From the cell containing the given text, extract its center point as [x, y] coordinate. 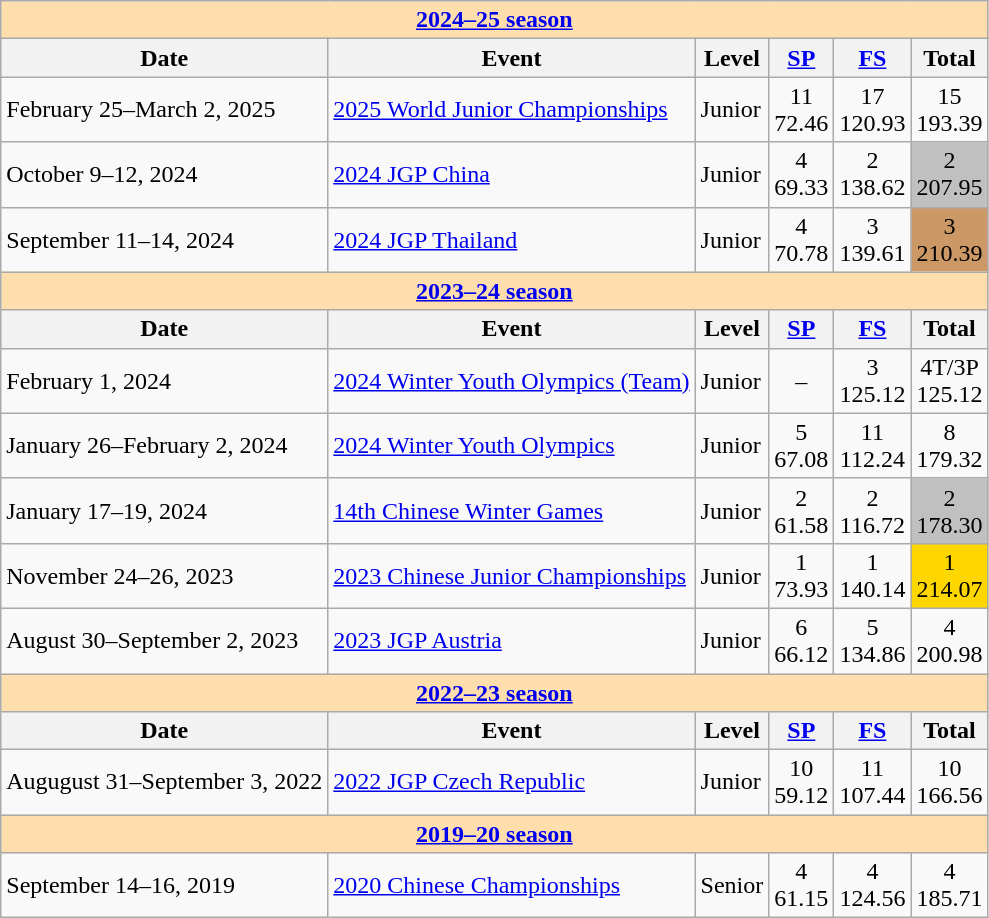
5 134.86 [872, 640]
2023–24 season [494, 291]
September 14–16, 2019 [164, 886]
3 125.12 [872, 380]
2024 JGP China [512, 174]
September 11–14, 2024 [164, 240]
17 120.93 [872, 110]
October 9–12, 2024 [164, 174]
2 207.95 [950, 174]
11 112.24 [872, 446]
2024 Winter Youth Olympics [512, 446]
January 26–February 2, 2024 [164, 446]
2024 Winter Youth Olympics (Team) [512, 380]
4 70.78 [802, 240]
8 179.32 [950, 446]
2022–23 season [494, 693]
1 140.14 [872, 576]
2023 Chinese Junior Championships [512, 576]
2020 Chinese Championships [512, 886]
1 73.93 [802, 576]
10 59.12 [802, 782]
3 139.61 [872, 240]
11 107.44 [872, 782]
2 61.58 [802, 510]
1 214.07 [950, 576]
4 185.71 [950, 886]
Senior [732, 886]
4 200.98 [950, 640]
February 1, 2024 [164, 380]
February 25–March 2, 2025 [164, 110]
11 72.46 [802, 110]
4T/3P 125.12 [950, 380]
15 193.39 [950, 110]
– [802, 380]
August 30–September 2, 2023 [164, 640]
4 124.56 [872, 886]
14th Chinese Winter Games [512, 510]
2019–20 season [494, 834]
2025 World Junior Championships [512, 110]
November 24–26, 2023 [164, 576]
10 166.56 [950, 782]
2024 JGP Thailand [512, 240]
January 17–19, 2024 [164, 510]
2 178.30 [950, 510]
2023 JGP Austria [512, 640]
2024–25 season [494, 20]
2022 JGP Czech Republic [512, 782]
4 69.33 [802, 174]
5 67.08 [802, 446]
2 138.62 [872, 174]
2 116.72 [872, 510]
Augugust 31–September 3, 2022 [164, 782]
3 210.39 [950, 240]
6 66.12 [802, 640]
4 61.15 [802, 886]
